From the cell containing the given text, extract its center point as [X, Y] coordinate. 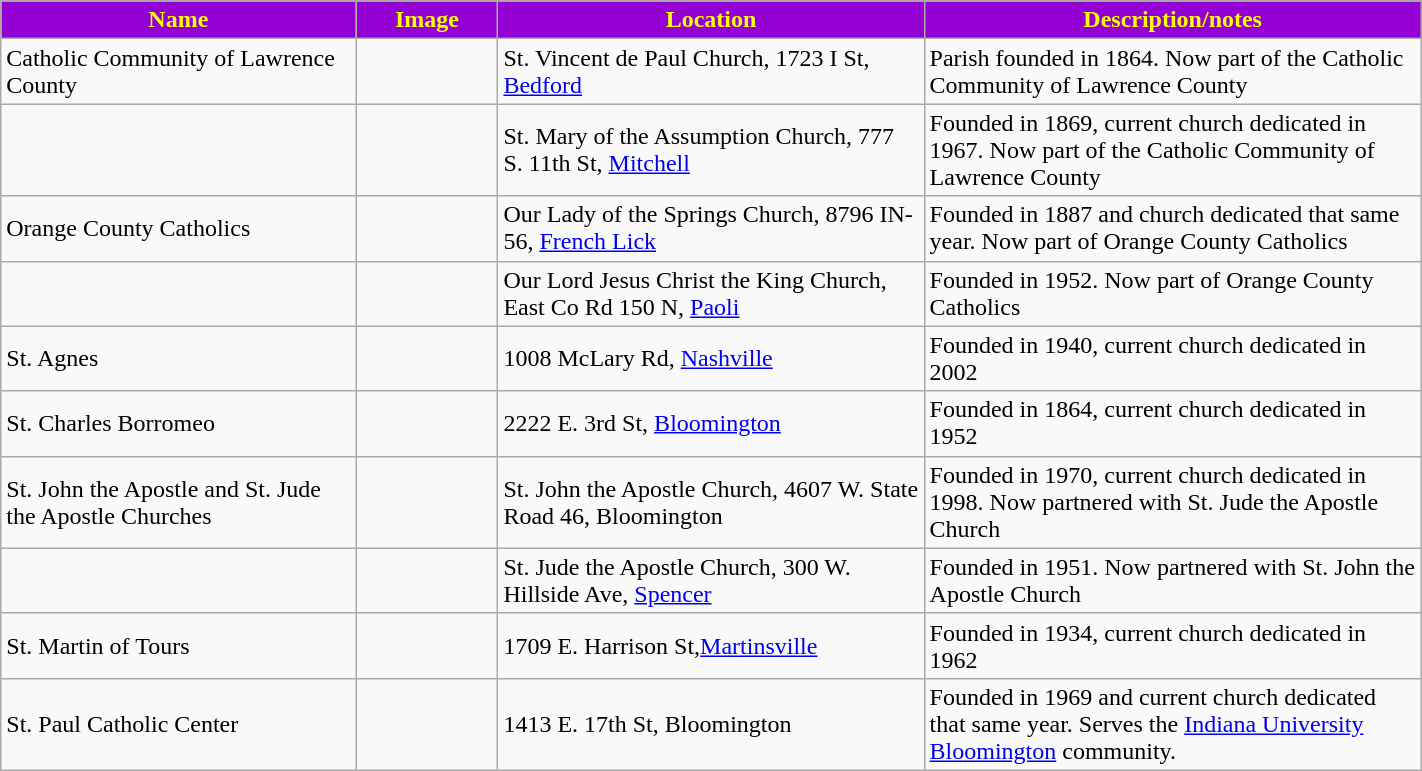
Our Lord Jesus Christ the King Church, East Co Rd 150 N, Paoli [711, 294]
Description/notes [1172, 20]
Image [427, 20]
Founded in 1952. Now part of Orange County Catholics [1172, 294]
Founded in 1864, current church dedicated in 1952 [1172, 424]
Name [178, 20]
St. Mary of the Assumption Church, 777 S. 11th St, Mitchell [711, 150]
Founded in 1934, current church dedicated in 1962 [1172, 646]
St. John the Apostle and St. Jude the Apostle Churches [178, 502]
Founded in 1969 and current church dedicated that same year. Serves the Indiana University Bloomington community. [1172, 724]
St. Charles Borromeo [178, 424]
Founded in 1951. Now partnered with St. John the Apostle Church [1172, 580]
2222 E. 3rd St, Bloomington [711, 424]
Founded in 1887 and church dedicated that same year. Now part of Orange County Catholics [1172, 228]
St. Jude the Apostle Church, 300 W. Hillside Ave, Spencer [711, 580]
Orange County Catholics [178, 228]
St. Paul Catholic Center [178, 724]
1709 E. Harrison St,Martinsville [711, 646]
Founded in 1940, current church dedicated in 2002 [1172, 358]
Catholic Community of Lawrence County [178, 72]
St. Vincent de Paul Church, 1723 I St, Bedford [711, 72]
1413 E. 17th St, Bloomington [711, 724]
Parish founded in 1864. Now part of the Catholic Community of Lawrence County [1172, 72]
Founded in 1970, current church dedicated in 1998. Now partnered with St. Jude the Apostle Church [1172, 502]
St. Agnes [178, 358]
Founded in 1869, current church dedicated in 1967. Now part of the Catholic Community of Lawrence County [1172, 150]
St. Martin of Tours [178, 646]
Location [711, 20]
St. John the Apostle Church, 4607 W. State Road 46, Bloomington [711, 502]
Our Lady of the Springs Church, 8796 IN-56, French Lick [711, 228]
1008 McLary Rd, Nashville [711, 358]
